Search for the cell housing the specified text and yield its (x, y) center coordinate. 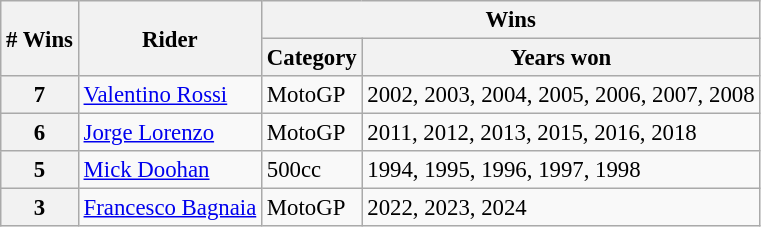
Valentino Rossi (170, 95)
Rider (170, 38)
6 (40, 133)
# Wins (40, 38)
Mick Doohan (170, 170)
7 (40, 95)
Jorge Lorenzo (170, 133)
Wins (511, 20)
5 (40, 170)
3 (40, 208)
1994, 1995, 1996, 1997, 1998 (561, 170)
Francesco Bagnaia (170, 208)
2011, 2012, 2013, 2015, 2016, 2018 (561, 133)
2022, 2023, 2024 (561, 208)
Years won (561, 58)
2002, 2003, 2004, 2005, 2006, 2007, 2008 (561, 95)
500cc (312, 170)
Category (312, 58)
